Capture the cell that displays the provided text and extract its [X, Y] central coordinate. 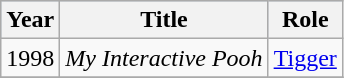
My Interactive Pooh [164, 58]
Tigger [305, 58]
Year [30, 20]
1998 [30, 58]
Role [305, 20]
Title [164, 20]
